Output the [x, y] coordinate of the center of the cell containing the given text.  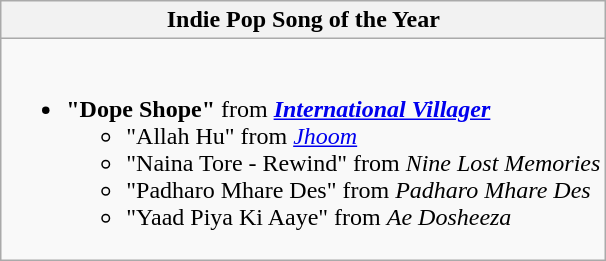
Indie Pop Song of the Year [304, 20]
